Output the [X, Y] coordinate of the center of the cell containing the given text.  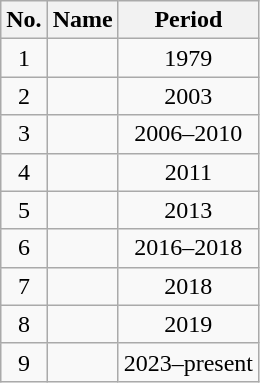
4 [24, 172]
No. [24, 20]
6 [24, 248]
9 [24, 362]
1 [24, 58]
2003 [188, 96]
Period [188, 20]
2016–2018 [188, 248]
2006–2010 [188, 134]
8 [24, 324]
Name [82, 20]
2 [24, 96]
5 [24, 210]
2018 [188, 286]
1979 [188, 58]
2019 [188, 324]
3 [24, 134]
2011 [188, 172]
7 [24, 286]
2023–present [188, 362]
2013 [188, 210]
